Pinpoint the cell where the given text exists, returning its [X, Y] midpoint coordinate. 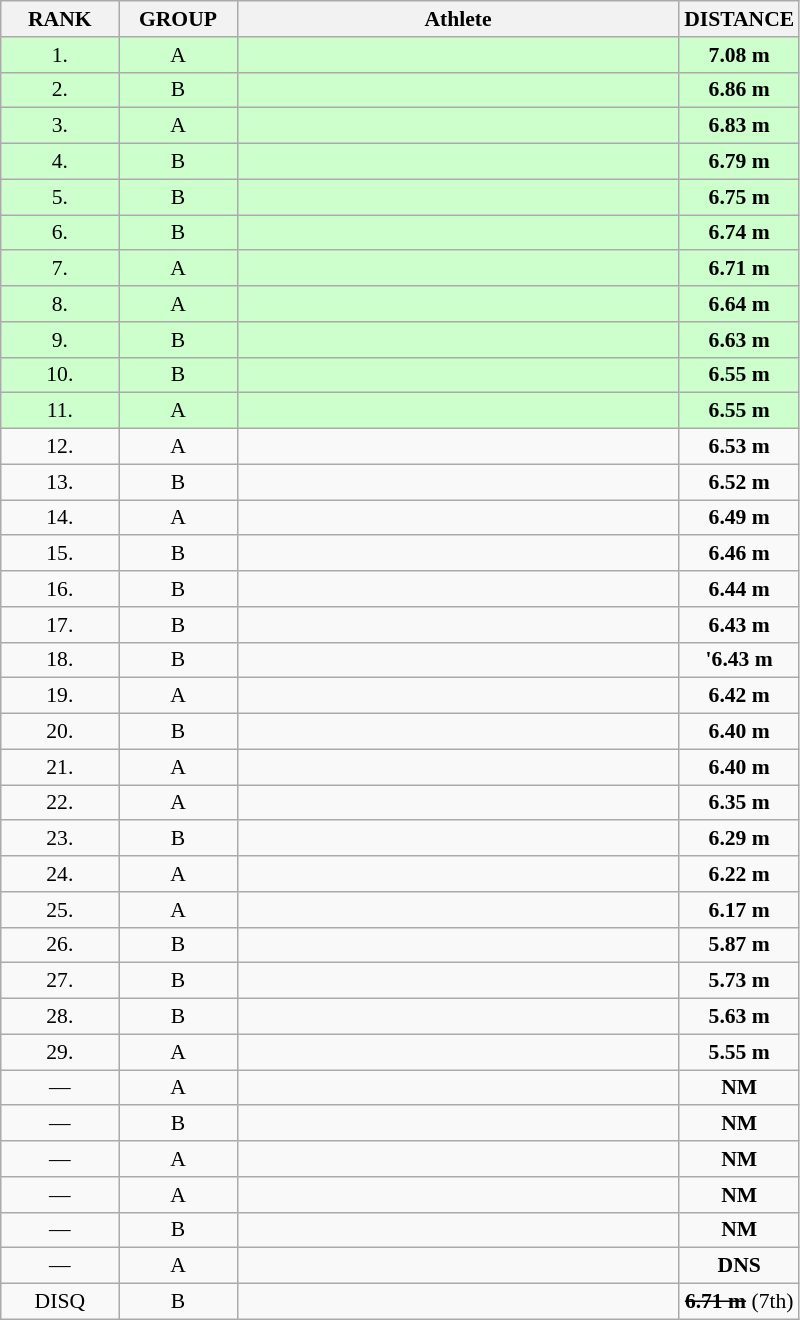
6.63 m [739, 340]
7.08 m [739, 55]
11. [60, 411]
16. [60, 589]
6.74 m [739, 233]
6.49 m [739, 518]
4. [60, 162]
6.71 m [739, 269]
10. [60, 375]
22. [60, 803]
29. [60, 1052]
6.42 m [739, 696]
2. [60, 90]
13. [60, 482]
23. [60, 839]
24. [60, 874]
5. [60, 197]
DNS [739, 1266]
5.63 m [739, 1017]
5.55 m [739, 1052]
3. [60, 126]
8. [60, 304]
6.22 m [739, 874]
20. [60, 732]
6.86 m [739, 90]
'6.43 m [739, 660]
6.83 m [739, 126]
25. [60, 910]
19. [60, 696]
6.64 m [739, 304]
18. [60, 660]
1. [60, 55]
GROUP [178, 19]
6.44 m [739, 589]
12. [60, 447]
6.53 m [739, 447]
6.79 m [739, 162]
6.71 m (7th) [739, 1302]
27. [60, 981]
17. [60, 625]
RANK [60, 19]
DISTANCE [739, 19]
6.43 m [739, 625]
7. [60, 269]
6.29 m [739, 839]
14. [60, 518]
28. [60, 1017]
15. [60, 554]
26. [60, 945]
6.75 m [739, 197]
6.35 m [739, 803]
5.73 m [739, 981]
6.46 m [739, 554]
DISQ [60, 1302]
21. [60, 767]
6.52 m [739, 482]
5.87 m [739, 945]
Athlete [458, 19]
6.17 m [739, 910]
9. [60, 340]
6. [60, 233]
